Provide the [X, Y] coordinate of the cell's center where the given text is located.  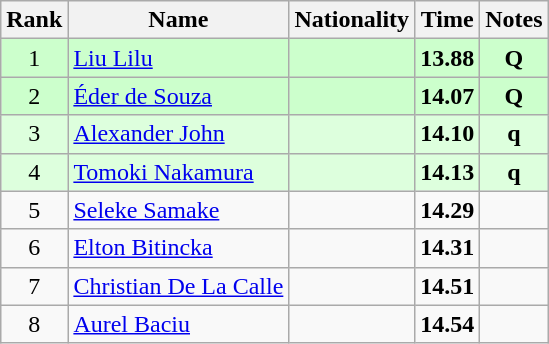
14.31 [448, 248]
8 [34, 324]
14.29 [448, 210]
7 [34, 286]
Elton Bitincka [178, 248]
3 [34, 134]
1 [34, 58]
14.54 [448, 324]
Aurel Baciu [178, 324]
2 [34, 96]
Christian De La Calle [178, 286]
Name [178, 20]
6 [34, 248]
Liu Lilu [178, 58]
Nationality [352, 20]
14.07 [448, 96]
Time [448, 20]
Tomoki Nakamura [178, 172]
5 [34, 210]
Alexander John [178, 134]
14.51 [448, 286]
14.13 [448, 172]
14.10 [448, 134]
13.88 [448, 58]
Rank [34, 20]
4 [34, 172]
Notes [514, 20]
Éder de Souza [178, 96]
Seleke Samake [178, 210]
